For the text-containing cell, return its midpoint in (X, Y) coordinate format. 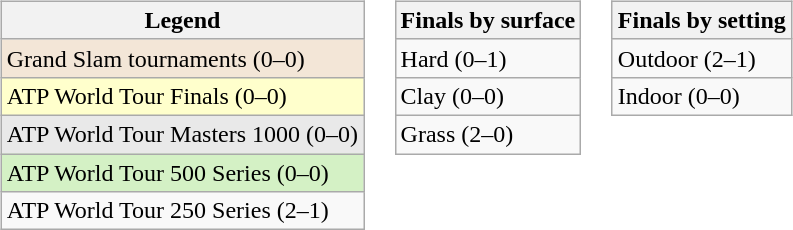
ATP World Tour 250 Series (2–1) (182, 211)
ATP World Tour Finals (0–0) (182, 96)
Outdoor (2–1) (702, 58)
ATP World Tour Masters 1000 (0–0) (182, 134)
Hard (0–1) (488, 58)
Finals by setting (702, 20)
ATP World Tour 500 Series (0–0) (182, 173)
Indoor (0–0) (702, 96)
Legend (182, 20)
Finals by surface (488, 20)
Grass (2–0) (488, 134)
Grand Slam tournaments (0–0) (182, 58)
Clay (0–0) (488, 96)
